Locate the cell with the specified text and output its (X, Y) center coordinate. 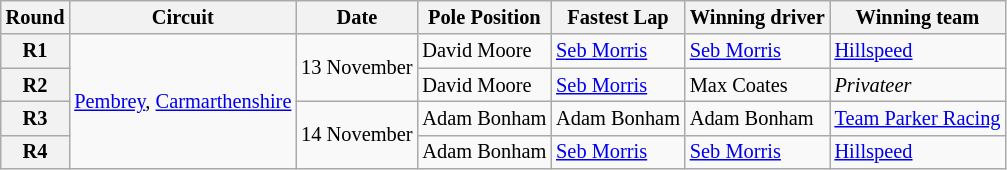
Winning team (918, 17)
Pembrey, Carmarthenshire (182, 102)
Pole Position (484, 17)
R2 (36, 85)
R3 (36, 118)
Date (356, 17)
R1 (36, 51)
Team Parker Racing (918, 118)
Fastest Lap (618, 17)
Privateer (918, 85)
13 November (356, 68)
Round (36, 17)
14 November (356, 134)
Circuit (182, 17)
Winning driver (758, 17)
R4 (36, 152)
Max Coates (758, 85)
